Identify which cell holds the provided text, then report its [X, Y] central coordinate. 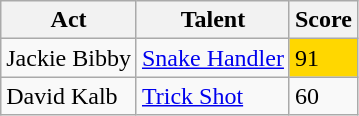
Trick Shot [212, 96]
David Kalb [69, 96]
Talent [212, 20]
60 [323, 96]
91 [323, 58]
Score [323, 20]
Snake Handler [212, 58]
Act [69, 20]
Jackie Bibby [69, 58]
